Pinpoint the cell where the given text exists, returning its (x, y) midpoint coordinate. 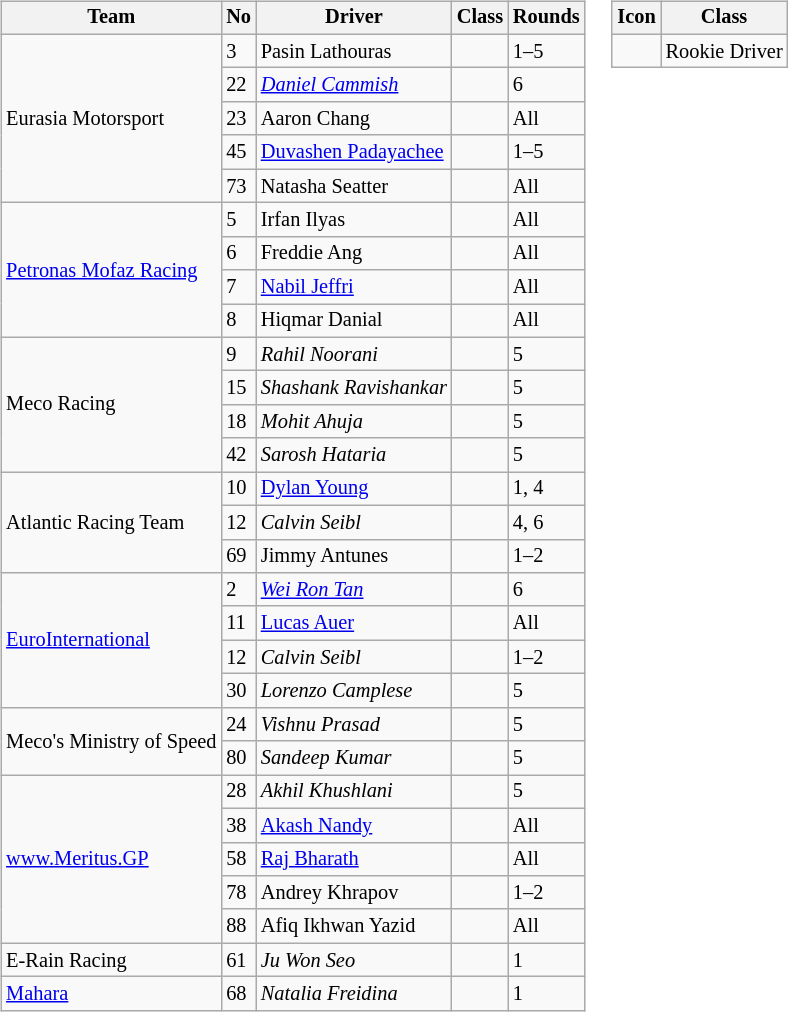
68 (238, 994)
Mahara (111, 994)
22 (238, 85)
73 (238, 186)
Natalia Freidina (354, 994)
Irfan Ilyas (354, 220)
www.Meritus.GP (111, 859)
Lucas Auer (354, 623)
Pasin Lathouras (354, 51)
Duvashen Padayachee (354, 152)
Daniel Cammish (354, 85)
4, 6 (546, 522)
Sandeep Kumar (354, 758)
Freddie Ang (354, 253)
EuroInternational (111, 640)
3 (238, 51)
Rounds (546, 18)
Lorenzo Camplese (354, 691)
Akhil Khushlani (354, 792)
Team (111, 18)
Natasha Seatter (354, 186)
11 (238, 623)
42 (238, 455)
Aaron Chang (354, 119)
61 (238, 960)
88 (238, 926)
Petronas Mofaz Racing (111, 270)
15 (238, 388)
18 (238, 422)
Atlantic Racing Team (111, 522)
Jimmy Antunes (354, 556)
Driver (354, 18)
69 (238, 556)
10 (238, 489)
2 (238, 590)
Afiq Ikhwan Yazid (354, 926)
Andrey Khrapov (354, 893)
Wei Ron Tan (354, 590)
Shashank Ravishankar (354, 388)
No (238, 18)
23 (238, 119)
E-Rain Racing (111, 960)
58 (238, 859)
Akash Nandy (354, 825)
8 (238, 321)
Mohit Ahuja (354, 422)
7 (238, 287)
78 (238, 893)
1, 4 (546, 489)
45 (238, 152)
Meco's Ministry of Speed (111, 740)
Sarosh Hataria (354, 455)
Ju Won Seo (354, 960)
24 (238, 724)
Nabil Jeffri (354, 287)
Raj Bharath (354, 859)
38 (238, 825)
Eurasia Motorsport (111, 118)
Icon (636, 18)
30 (238, 691)
Hiqmar Danial (354, 321)
Meco Racing (111, 404)
9 (238, 354)
Rookie Driver (724, 51)
Dylan Young (354, 489)
Vishnu Prasad (354, 724)
Rahil Noorani (354, 354)
80 (238, 758)
28 (238, 792)
